Search for the cell housing the specified text and yield its [X, Y] center coordinate. 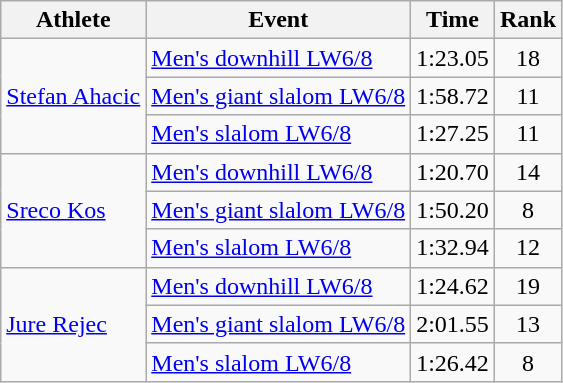
1:23.05 [453, 58]
1:24.62 [453, 286]
1:32.94 [453, 248]
Jure Rejec [74, 324]
12 [528, 248]
1:27.25 [453, 134]
14 [528, 172]
1:50.20 [453, 210]
Sreco Kos [74, 210]
1:26.42 [453, 362]
Time [453, 20]
19 [528, 286]
Event [278, 20]
1:20.70 [453, 172]
2:01.55 [453, 324]
1:58.72 [453, 96]
Stefan Ahacic [74, 96]
13 [528, 324]
Athlete [74, 20]
18 [528, 58]
Rank [528, 20]
